Scan for the cell matching the given text and deliver its [X, Y] coordinate at center. 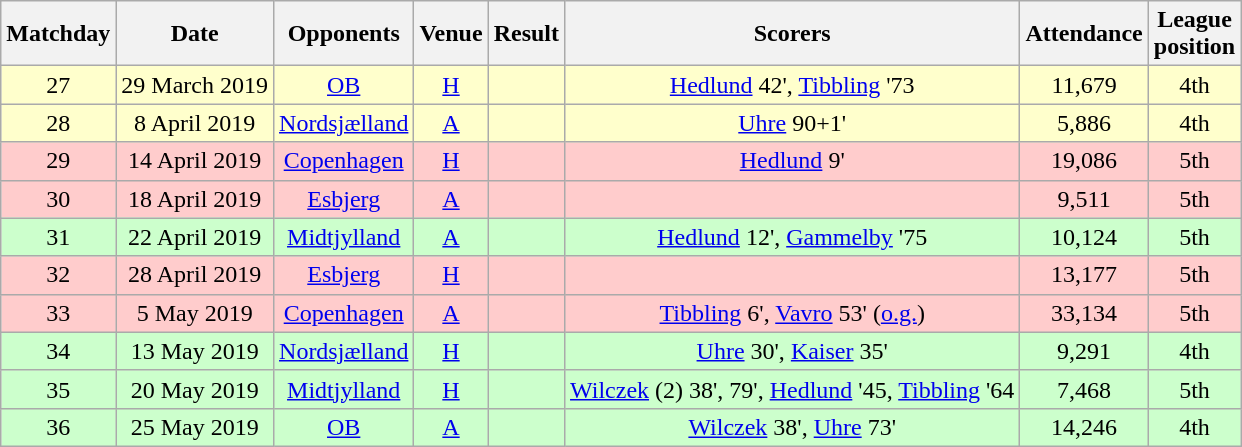
9,291 [1084, 351]
30 [58, 199]
Hedlund 12', Gammelby '75 [792, 237]
14 April 2019 [195, 161]
33 [58, 313]
14,246 [1084, 427]
5,886 [1084, 123]
20 May 2019 [195, 389]
35 [58, 389]
Hedlund 42', Tibbling '73 [792, 85]
Attendance [1084, 34]
8 April 2019 [195, 123]
25 May 2019 [195, 427]
Scorers [792, 34]
Wilczek (2) 38', 79', Hedlund '45, Tibbling '64 [792, 389]
Venue [451, 34]
10,124 [1084, 237]
29 [58, 161]
Hedlund 9' [792, 161]
13 May 2019 [195, 351]
29 March 2019 [195, 85]
31 [58, 237]
Date [195, 34]
34 [58, 351]
28 [58, 123]
33,134 [1084, 313]
Tibbling 6', Vavro 53' (o.g.) [792, 313]
27 [58, 85]
Uhre 90+1' [792, 123]
5 May 2019 [195, 313]
28 April 2019 [195, 275]
19,086 [1084, 161]
13,177 [1084, 275]
9,511 [1084, 199]
Matchday [58, 34]
Opponents [344, 34]
Wilczek 38', Uhre 73' [792, 427]
7,468 [1084, 389]
22 April 2019 [195, 237]
36 [58, 427]
Leagueposition [1194, 34]
Uhre 30', Kaiser 35' [792, 351]
11,679 [1084, 85]
18 April 2019 [195, 199]
Result [526, 34]
32 [58, 275]
